From the cell containing the given text, extract its center point as (X, Y) coordinate. 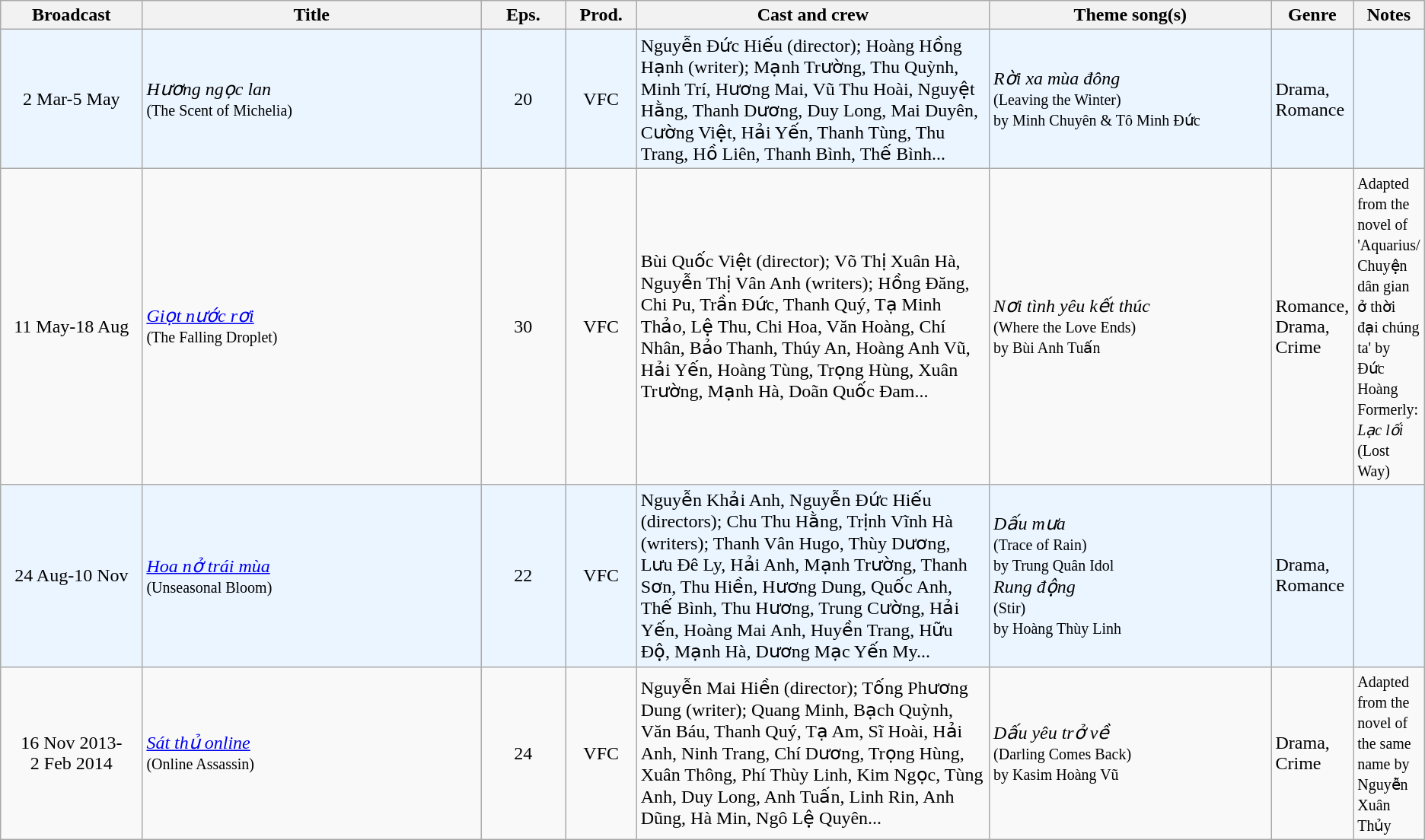
24 Aug-10 Nov (72, 575)
Broadcast (72, 15)
2 Mar-5 May (72, 99)
22 (524, 575)
Giọt nước rơi (The Falling Droplet) (312, 326)
Prod. (601, 15)
30 (524, 326)
Dấu mưa (Trace of Rain)by Trung Quân IdolRung động (Stir)by Hoàng Thùy Linh (1130, 575)
Adapted from the novel of 'Aquarius/ Chuyện dân gian ở thời đại chúng ta' by Đức HoàngFormerly: Lạc lối(Lost Way) (1389, 326)
Romance, Drama, Crime (1312, 326)
Notes (1389, 15)
20 (524, 99)
Dấu yêu trở về (Darling Comes Back)by Kasim Hoàng Vũ (1130, 753)
Genre (1312, 15)
Title (312, 15)
Adapted from the novel of the same name by Nguyễn Xuân Thủy (1389, 753)
Hương ngọc lan (The Scent of Michelia) (312, 99)
16 Nov 2013-2 Feb 2014 (72, 753)
Drama, Crime (1312, 753)
Sát thủ online (Online Assassin) (312, 753)
Hoa nở trái mùa (Unseasonal Bloom) (312, 575)
Rời xa mùa đông (Leaving the Winter)by Minh Chuyên & Tô Minh Đức (1130, 99)
11 May-18 Aug (72, 326)
Nơi tình yêu kết thúc (Where the Love Ends)by Bùi Anh Tuấn (1130, 326)
24 (524, 753)
Eps. (524, 15)
Cast and crew (813, 15)
Theme song(s) (1130, 15)
